Search for the cell housing the specified text and yield its (X, Y) center coordinate. 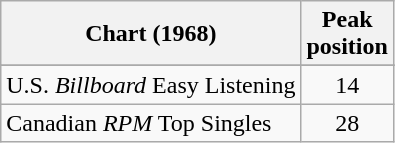
14 (347, 85)
Peakposition (347, 34)
U.S. Billboard Easy Listening (151, 85)
Canadian RPM Top Singles (151, 123)
Chart (1968) (151, 34)
28 (347, 123)
